Output the [x, y] coordinate of the center of the cell containing the given text.  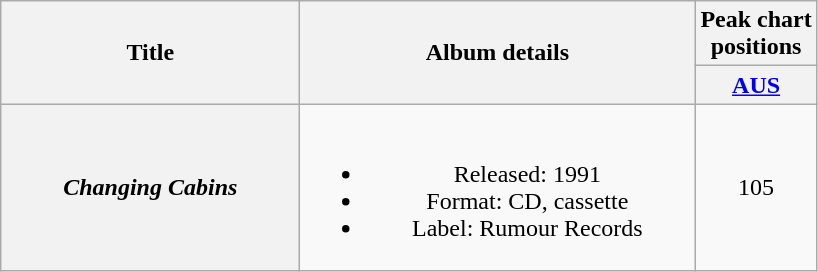
AUS [756, 85]
105 [756, 188]
Album details [498, 52]
Released: 1991Format: CD, cassetteLabel: Rumour Records [498, 188]
Title [150, 52]
Peak chartpositions [756, 34]
Changing Cabins [150, 188]
